From the cell containing the given text, extract its center point as [x, y] coordinate. 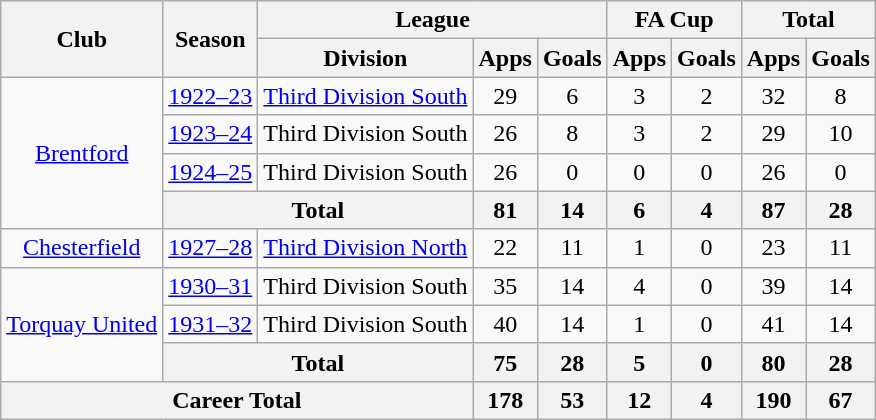
Career Total [237, 400]
Division [366, 58]
80 [773, 362]
40 [505, 324]
190 [773, 400]
22 [505, 248]
178 [505, 400]
67 [841, 400]
Third Division North [366, 248]
75 [505, 362]
32 [773, 96]
53 [572, 400]
39 [773, 286]
23 [773, 248]
Club [82, 39]
League [432, 20]
10 [841, 134]
FA Cup [674, 20]
5 [639, 362]
1924–25 [210, 172]
35 [505, 286]
Season [210, 39]
1931–32 [210, 324]
Torquay United [82, 324]
81 [505, 210]
Chesterfield [82, 248]
12 [639, 400]
1923–24 [210, 134]
41 [773, 324]
Brentford [82, 153]
87 [773, 210]
1927–28 [210, 248]
1930–31 [210, 286]
1922–23 [210, 96]
